Return the [X, Y] coordinate for the center point of the cell that contains the specified text.  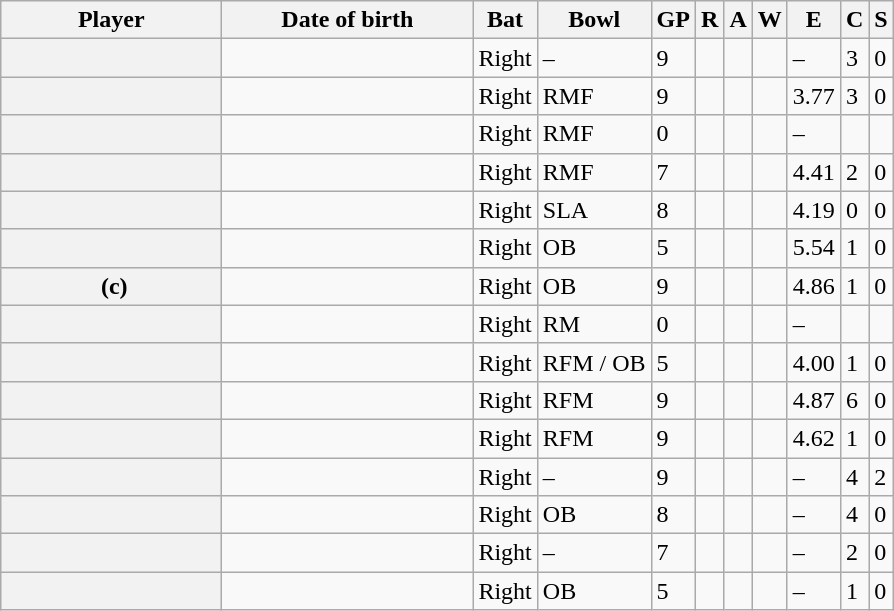
RM [594, 324]
4.19 [814, 210]
4.87 [814, 400]
3.77 [814, 96]
C [854, 20]
Date of birth [348, 20]
4.41 [814, 172]
R [709, 20]
W [770, 20]
5.54 [814, 248]
RFM / OB [594, 362]
6 [854, 400]
Bat [505, 20]
4.62 [814, 438]
Bowl [594, 20]
4.86 [814, 286]
SLA [594, 210]
A [738, 20]
4.00 [814, 362]
Player [112, 20]
GP [673, 20]
S [881, 20]
(c) [112, 286]
E [814, 20]
